Find where the given text appears and provide that cell's center as [X, Y] coordinate. 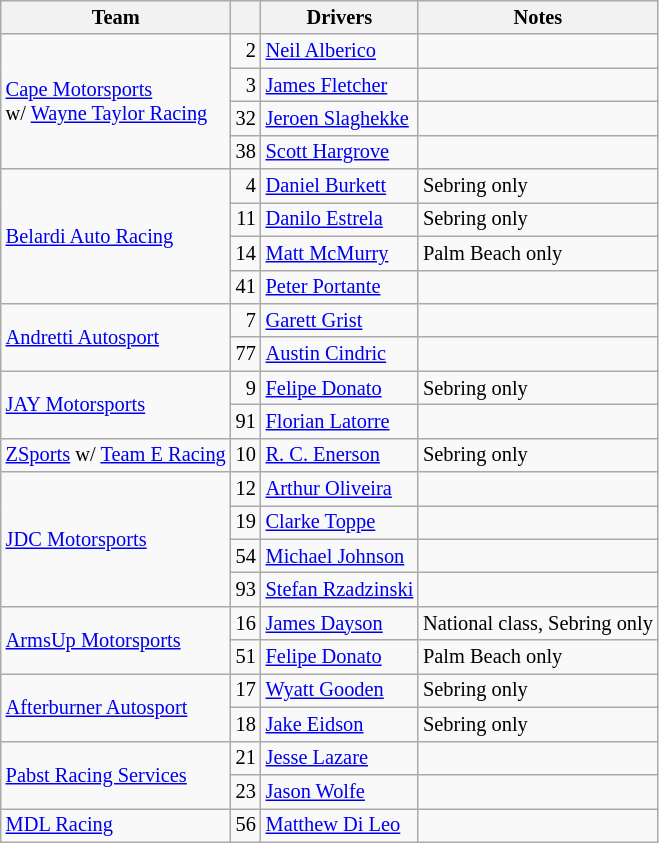
9 [246, 388]
91 [246, 421]
32 [246, 118]
7 [246, 320]
ArmsUp Motorsports [116, 640]
2 [246, 51]
Afterburner Autosport [116, 706]
41 [246, 287]
4 [246, 186]
51 [246, 657]
Garett Grist [340, 320]
Matt McMurry [340, 253]
Andretti Autosport [116, 336]
Jeroen Slaghekke [340, 118]
23 [246, 791]
Neil Alberico [340, 51]
JDC Motorsports [116, 540]
James Fletcher [340, 85]
National class, Sebring only [538, 623]
Notes [538, 17]
R. C. Enerson [340, 455]
Jesse Lazare [340, 758]
56 [246, 825]
JAY Motorsports [116, 404]
Belardi Auto Racing [116, 236]
38 [246, 152]
Jason Wolfe [340, 791]
Peter Portante [340, 287]
10 [246, 455]
17 [246, 690]
Cape Motorsportsw/ Wayne Taylor Racing [116, 102]
Michael Johnson [340, 556]
ZSports w/ Team E Racing [116, 455]
14 [246, 253]
Stefan Rzadzinski [340, 589]
19 [246, 522]
Team [116, 17]
54 [246, 556]
3 [246, 85]
Drivers [340, 17]
11 [246, 219]
Jake Eidson [340, 724]
MDL Racing [116, 825]
77 [246, 354]
Austin Cindric [340, 354]
Matthew Di Leo [340, 825]
Florian Latorre [340, 421]
Scott Hargrove [340, 152]
Pabst Racing Services [116, 774]
16 [246, 623]
21 [246, 758]
Daniel Burkett [340, 186]
James Dayson [340, 623]
12 [246, 489]
18 [246, 724]
Danilo Estrela [340, 219]
Clarke Toppe [340, 522]
Wyatt Gooden [340, 690]
Arthur Oliveira [340, 489]
93 [246, 589]
